Return (x, y) of the center of cell containing provided text 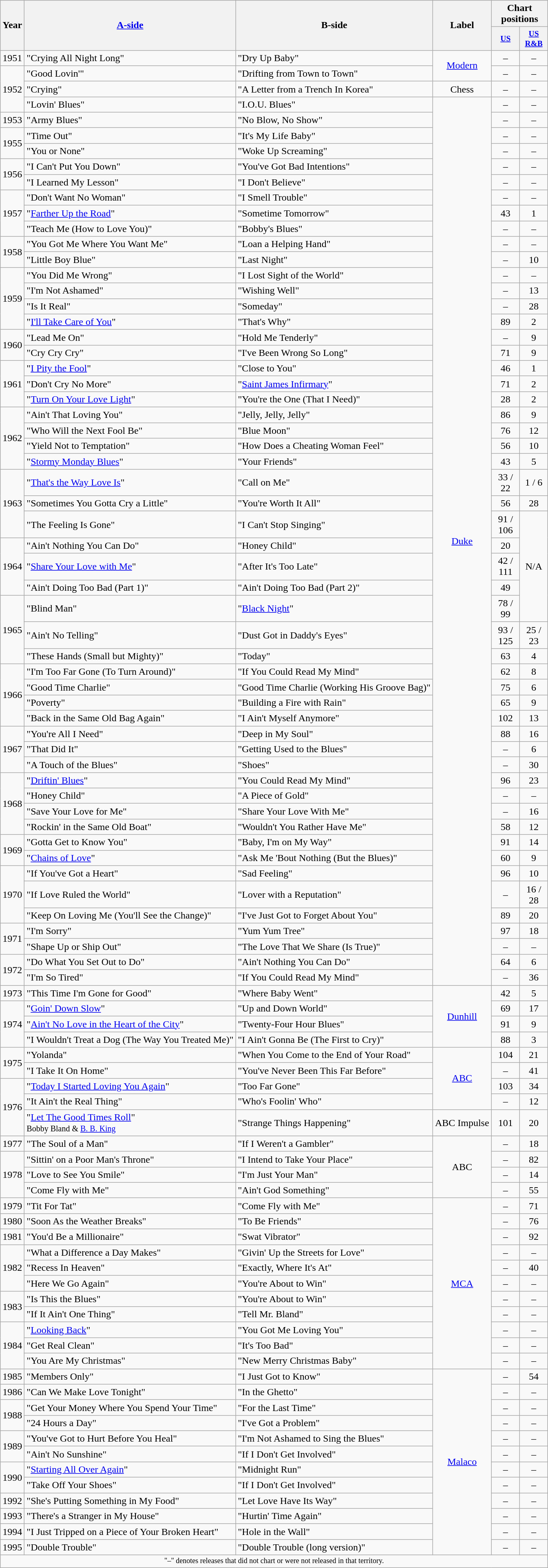
41 (533, 1071)
1995 (12, 1547)
1983 (12, 1307)
"Let Love Have Its Way" (334, 1501)
"I Just Tripped on a Piece of Your Broken Heart" (130, 1532)
"Today I Started Loving You Again" (130, 1086)
"Driftin' Blues" (130, 780)
A-side (130, 25)
"A Letter from a Trench In Korea" (334, 89)
Malaco (462, 1462)
"Lead Me On" (130, 337)
"Shape Up or Ship Out" (130, 946)
"Jelly, Jelly, Jelly" (334, 415)
"Hole in the Wall" (334, 1532)
46 (506, 368)
"Crying All Night Long" (130, 58)
"Keep On Loving Me (You'll See the Change)" (130, 915)
"Get Real Clean" (130, 1345)
42 (506, 993)
MCA (462, 1283)
"Is It Real" (130, 306)
"Who's Foolin' Who" (334, 1102)
1982 (12, 1268)
1960 (12, 345)
"It's Too Bad" (334, 1345)
B-side (334, 25)
1956 (12, 174)
"Getting Used to the Blues" (334, 749)
1992 (12, 1501)
"I've Just Got to Forget About You" (334, 915)
"Baby, I'm on My Way" (334, 842)
30 (533, 765)
"Double Trouble" (130, 1547)
"Ain't No Telling" (130, 635)
"Building a Fire with Rain" (334, 702)
"Cry Cry Cry" (130, 353)
"Share Your Love with Me" (130, 567)
1965 (12, 629)
1955 (12, 143)
"I Just Got to Know" (334, 1376)
"24 Hours a Day" (130, 1423)
58 (506, 827)
"Tit For Tat" (130, 1206)
"I Can't Put You Down" (130, 167)
"Rockin' in the Same Old Boat" (130, 827)
4 (533, 656)
8 (533, 671)
"I Intend to Take Your Place" (334, 1159)
1957 (12, 213)
1951 (12, 58)
"Up and Down World" (334, 1009)
"You Are My Christmas" (130, 1361)
"Crying" (130, 89)
"I've Been Wrong So Long" (334, 353)
25 / 23 (533, 635)
34 (533, 1086)
33 / 22 (506, 483)
"These Hands (Small but Mighty)" (130, 656)
"Good Time Charlie" (130, 687)
1978 (12, 1175)
92 (533, 1237)
"Swat Vibrator" (334, 1237)
"Ain't Doing Too Bad (Part 2)" (334, 587)
"Don't Want No Woman" (130, 198)
"You've Got Bad Intentions" (334, 167)
"Too Far Gone" (334, 1086)
"Sometimes You Gotta Cry a Little" (130, 504)
"Loan a Helping Hand" (334, 244)
40 (533, 1268)
"If I Weren't a Gambler" (334, 1144)
1976 (12, 1107)
"Hurtin' Time Again" (334, 1516)
36 (533, 978)
"You Got Me Where You Want Me" (130, 244)
"You Did Me Wrong" (130, 275)
64 (506, 962)
"Farther Up the Road" (130, 213)
"Can We Make Love Tonight" (130, 1392)
1986 (12, 1392)
1981 (12, 1237)
42 / 111 (506, 567)
"I'm Just Your Man" (334, 1175)
"Where Baby Went" (334, 993)
US (506, 38)
86 (506, 415)
"Ain't God Something" (334, 1190)
"Wishing Well" (334, 291)
"Love to See You Smile" (130, 1175)
"The Feeling Is Gone" (130, 524)
"No Blow, No Show" (334, 120)
1989 (12, 1446)
"Shoes" (334, 765)
"That's Why" (334, 322)
1994 (12, 1532)
Modern (462, 66)
"Army Blues" (130, 120)
Year (12, 25)
54 (533, 1376)
1977 (12, 1144)
"You'd Be a Millionaire" (130, 1237)
"Who Will the Next Fool Be" (130, 431)
"Recess In Heaven" (130, 1268)
"The Soul of a Man" (130, 1144)
"Drifting from Town to Town" (334, 73)
Label (462, 25)
"You're the One (That I Need)" (334, 399)
"Double Trouble (long version)" (334, 1547)
"I.O.U. Blues" (334, 104)
1972 (12, 970)
1993 (12, 1516)
"You Got Me Loving You" (334, 1330)
"Don't Cry No More" (130, 384)
"To Be Friends" (334, 1221)
1984 (12, 1345)
"Tell Mr. Bland" (334, 1314)
"Poverty" (130, 702)
"Midnight Run" (334, 1469)
"There's a Stranger in My House" (130, 1516)
"Save Your Love for Me" (130, 811)
"Dust Got in Daddy's Eyes" (334, 635)
ABC Impulse (462, 1123)
"Share Your Love With Me" (334, 811)
"Take Off Your Shoes" (130, 1485)
"That's the Way Love Is" (130, 483)
"I'm Too Far Gone (To Turn Around)" (130, 671)
"Saint James Infirmary" (334, 384)
"I Can't Stop Singing" (334, 524)
"Stormy Monday Blues" (130, 462)
21 (533, 1055)
"Get Your Money Where You Spend Your Time" (130, 1407)
"Chains of Love" (130, 858)
1962 (12, 438)
62 (506, 671)
91 / 106 (506, 524)
"After It's Too Late" (334, 567)
"Ain't That Loving You" (130, 415)
"Turn On Your Love Light" (130, 399)
16 / 28 (533, 894)
"Back in the Same Old Bag Again" (130, 718)
"It Ain't the Real Thing" (130, 1102)
"I'm So Tired" (130, 978)
"I'm Sorry" (130, 931)
"Teach Me (How to Love You)" (130, 229)
"Gotta Get to Know You" (130, 842)
69 (506, 1009)
"Members Only" (130, 1376)
104 (506, 1055)
"I'll Take Care of You" (130, 322)
"Last Night" (334, 260)
"Yolanda" (130, 1055)
1970 (12, 894)
"Your Friends" (334, 462)
"Dry Up Baby" (334, 58)
"I Smell Trouble" (334, 198)
"I Don't Believe" (334, 182)
"How Does a Cheating Woman Feel" (334, 446)
"If You've Got a Heart" (130, 873)
"If Love Ruled the World" (130, 894)
"You or None" (130, 151)
1958 (12, 252)
1971 (12, 939)
"Call on Me" (334, 483)
63 (506, 656)
1988 (12, 1415)
1985 (12, 1376)
"Starting All Over Again" (130, 1469)
101 (506, 1123)
"When You Come to the End of Your Road" (334, 1055)
"Black Night" (334, 608)
1959 (12, 298)
"Sittin' on a Poor Man's Throne" (130, 1159)
"I Ain't Gonna Be (The First to Cry)" (334, 1040)
Duke (462, 541)
"Ain't Doing Too Bad (Part 1)" (130, 587)
"Sad Feeling" (334, 873)
"You Could Read My Mind" (334, 780)
"She's Putting Something in My Food" (130, 1501)
1964 (12, 567)
"That Did It" (130, 749)
"Do What You Set Out to Do" (130, 962)
"I Learned My Lesson" (130, 182)
"You've Never Been This Far Before" (334, 1071)
"In the Ghetto" (334, 1392)
"Exactly, Where It's At" (334, 1268)
23 (533, 780)
"Good Lovin'" (130, 73)
"Looking Back" (130, 1330)
"I Take It On Home" (130, 1071)
97 (506, 931)
1968 (12, 804)
"Hold Me Tenderly" (334, 337)
"I Ain't Myself Anymore" (334, 718)
1967 (12, 749)
"Twenty-Four Hour Blues" (334, 1024)
"Lovin' Blues" (130, 104)
75 (506, 687)
N/A (533, 567)
"It's My Life Baby" (334, 135)
1953 (12, 120)
"Sometime Tomorrow" (334, 213)
"Time Out" (130, 135)
65 (506, 702)
"I'm Not Ashamed" (130, 291)
"A Touch of the Blues" (130, 765)
"Woke Up Screaming" (334, 151)
"You're Worth It All" (334, 504)
"Goin' Down Slow" (130, 1009)
1990 (12, 1477)
1980 (12, 1221)
49 (506, 587)
"Givin' Up the Streets for Love" (334, 1252)
"Yield Not to Temptation" (130, 446)
102 (506, 718)
1966 (12, 695)
US R&B (533, 38)
"Blind Man" (130, 608)
1963 (12, 504)
"Strange Things Happening" (334, 1123)
55 (533, 1190)
103 (506, 1086)
1961 (12, 384)
"Deep in My Soul" (334, 734)
Dunhill (462, 1016)
1974 (12, 1024)
"I Lost Sight of the World" (334, 275)
"Someday" (334, 306)
"I Wouldn't Treat a Dog (The Way You Treated Me)" (130, 1040)
1969 (12, 850)
"I'm Not Ashamed to Sing the Blues" (334, 1438)
1973 (12, 993)
"If It Ain't One Thing" (130, 1314)
"The Love That We Share (Is True)" (334, 946)
"Lover with a Reputation" (334, 894)
"Ask Me 'Bout Nothing (But the Blues)" (334, 858)
"Soon As the Weather Breaks" (130, 1221)
"What a Difference a Day Makes" (130, 1252)
78 / 99 (506, 608)
"Good Time Charlie (Working His Groove Bag)" (334, 687)
"Today" (334, 656)
"I've Got a Problem" (334, 1423)
3 (533, 1040)
1952 (12, 89)
"A Piece of Gold" (334, 796)
"Little Boy Blue" (130, 260)
"Blue Moon" (334, 431)
"Here We Go Again" (130, 1283)
17 (533, 1009)
"Close to You" (334, 368)
"I Pity the Fool" (130, 368)
"You're All I Need" (130, 734)
"Let The Good Times Roll"Bobby Bland & B. B. King (130, 1123)
"Ain't No Sunshine" (130, 1454)
"Is This the Blues" (130, 1299)
1979 (12, 1206)
"New Merry Christmas Baby" (334, 1361)
"Bobby's Blues" (334, 229)
"Yum Yum Tree" (334, 931)
"–" denotes releases that did not chart or were not released in that territory. (274, 1561)
"Ain't No Love in the Heart of the City" (130, 1024)
"Wouldn't You Rather Have Me" (334, 827)
Chess (462, 89)
60 (506, 858)
1 / 6 (533, 483)
"For the Last Time" (334, 1407)
"This Time I'm Gone for Good" (130, 993)
93 / 125 (506, 635)
82 (533, 1159)
1975 (12, 1063)
Chart positions (519, 14)
"You've Got to Hurt Before You Heal" (130, 1438)
